Capture the cell that displays the provided text and extract its (X, Y) central coordinate. 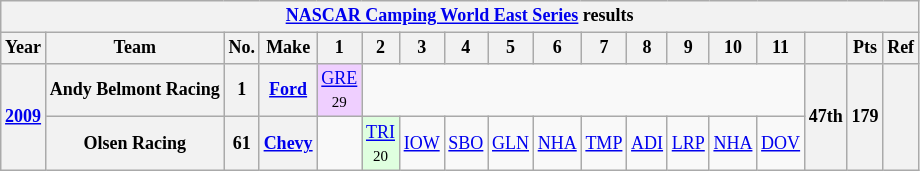
GLN (511, 144)
3 (422, 48)
47th (826, 116)
11 (781, 48)
Olsen Racing (134, 144)
GRE29 (340, 90)
Ford (288, 90)
7 (604, 48)
Chevy (288, 144)
8 (648, 48)
TMP (604, 144)
179 (865, 116)
61 (242, 144)
6 (557, 48)
Ref (901, 48)
5 (511, 48)
9 (688, 48)
IOW (422, 144)
ADI (648, 144)
Make (288, 48)
Andy Belmont Racing (134, 90)
2009 (24, 116)
No. (242, 48)
NASCAR Camping World East Series results (460, 16)
Team (134, 48)
4 (466, 48)
TRI20 (381, 144)
SBO (466, 144)
2 (381, 48)
Year (24, 48)
LRP (688, 144)
10 (733, 48)
Pts (865, 48)
DOV (781, 144)
